Pinpoint the cell where the given text exists, returning its [X, Y] midpoint coordinate. 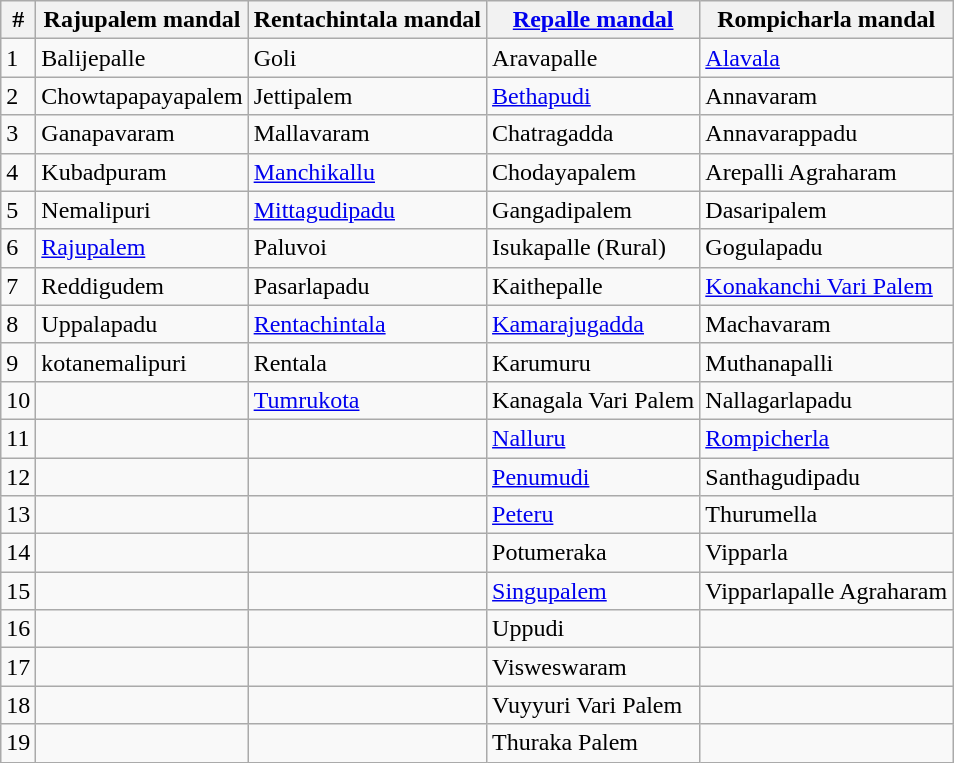
19 [18, 743]
Nalluru [594, 438]
Uppalapadu [142, 324]
# [18, 20]
Repalle mandal [594, 20]
Thurumella [826, 515]
Visweswaram [594, 667]
Reddigudem [142, 286]
Kubadpuram [142, 172]
Uppudi [594, 629]
Rentala [367, 362]
Annavaram [826, 96]
Muthanapalli [826, 362]
Rajupalem [142, 248]
Paluvoi [367, 248]
Bethapudi [594, 96]
Gangadipalem [594, 210]
Chatragadda [594, 134]
Nemalipuri [142, 210]
2 [18, 96]
1 [18, 58]
Machavaram [826, 324]
Pasarlapadu [367, 286]
Santhagudipadu [826, 477]
Peteru [594, 515]
Gogulapadu [826, 248]
Arepalli Agraharam [826, 172]
9 [18, 362]
8 [18, 324]
13 [18, 515]
Goli [367, 58]
16 [18, 629]
Kaithepalle [594, 286]
Jettipalem [367, 96]
Konakanchi Vari Palem [826, 286]
3 [18, 134]
5 [18, 210]
Tumrukota [367, 400]
Karumuru [594, 362]
Manchikallu [367, 172]
Vipparla [826, 553]
15 [18, 591]
Thuraka Palem [594, 743]
Kanagala Vari Palem [594, 400]
Vipparlapalle Agraharam [826, 591]
Ganapavaram [142, 134]
Chodayapalem [594, 172]
Penumudi [594, 477]
Mittagudipadu [367, 210]
Mallavaram [367, 134]
Aravapalle [594, 58]
Balijepalle [142, 58]
Vuyyuri Vari Palem [594, 705]
6 [18, 248]
Isukapalle (Rural) [594, 248]
11 [18, 438]
Nallagarlapadu [826, 400]
4 [18, 172]
12 [18, 477]
18 [18, 705]
Annavarappadu [826, 134]
Dasaripalem [826, 210]
14 [18, 553]
Kamarajugadda [594, 324]
7 [18, 286]
Rentachintala [367, 324]
Alavala [826, 58]
10 [18, 400]
Chowtapapayapalem [142, 96]
Singupalem [594, 591]
kotanemalipuri [142, 362]
Rompicharla mandal [826, 20]
Rentachintala mandal [367, 20]
Potumeraka [594, 553]
Rompicherla [826, 438]
Rajupalem mandal [142, 20]
17 [18, 667]
